Scan for the cell matching the given text and deliver its (X, Y) coordinate at center. 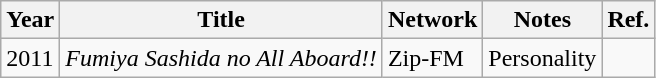
Year (30, 20)
Network (432, 20)
Fumiya Sashida no All Aboard!! (222, 58)
Title (222, 20)
Personality (542, 58)
2011 (30, 58)
Notes (542, 20)
Ref. (628, 20)
Zip-FM (432, 58)
